Return (X, Y) of the center of cell containing provided text 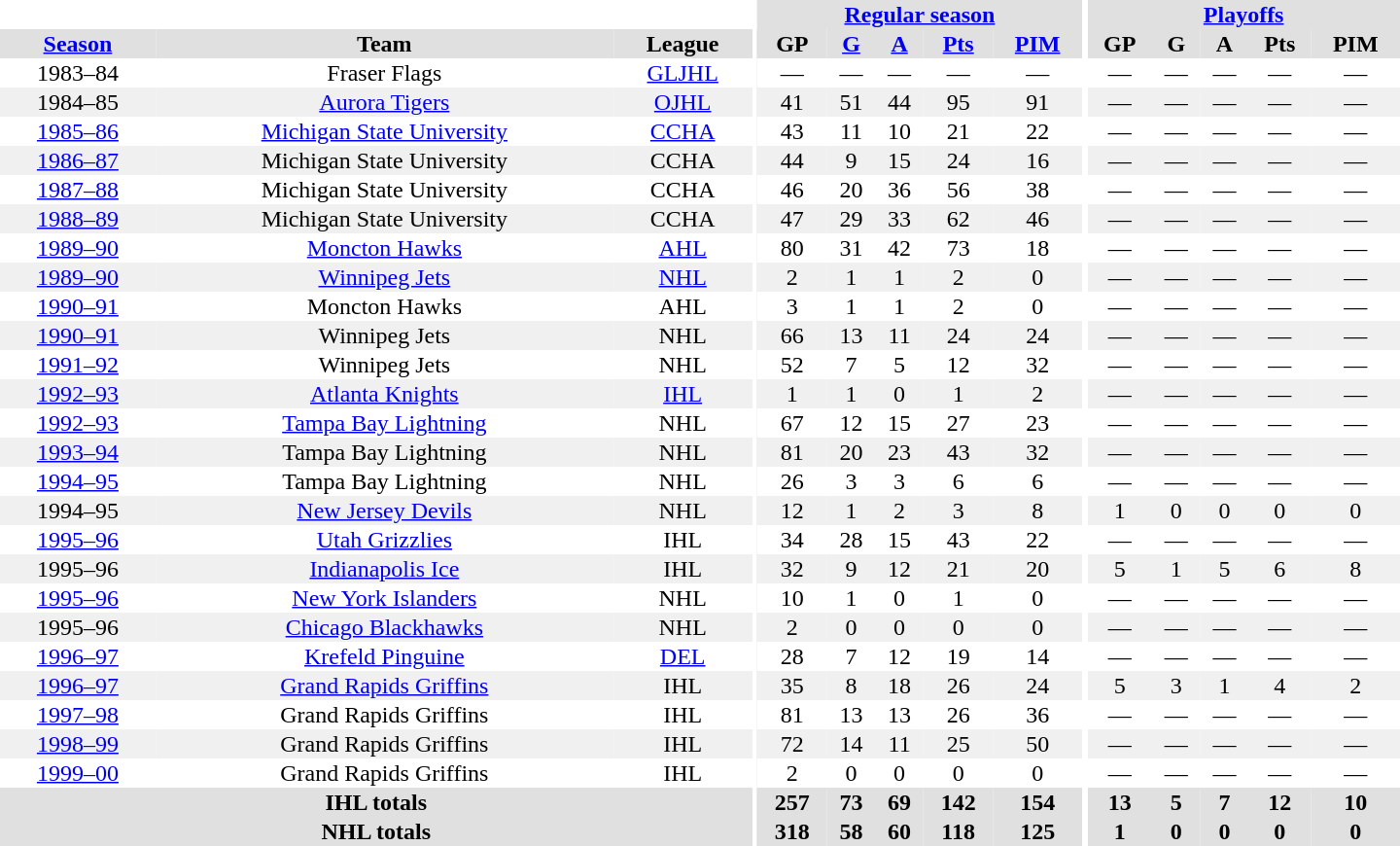
4 (1279, 686)
51 (852, 102)
IHL totals (376, 802)
Aurora Tigers (385, 102)
16 (1038, 160)
GLJHL (682, 73)
Chicago Blackhawks (385, 627)
91 (1038, 102)
1984–85 (78, 102)
1993–94 (78, 452)
66 (792, 335)
125 (1038, 831)
31 (852, 248)
Season (78, 44)
67 (792, 423)
42 (899, 248)
19 (959, 656)
318 (792, 831)
NHL totals (376, 831)
33 (899, 219)
Team (385, 44)
Krefeld Pinguine (385, 656)
27 (959, 423)
60 (899, 831)
62 (959, 219)
35 (792, 686)
52 (792, 365)
95 (959, 102)
Playoffs (1243, 15)
154 (1038, 802)
OJHL (682, 102)
47 (792, 219)
41 (792, 102)
25 (959, 744)
Atlanta Knights (385, 394)
56 (959, 190)
29 (852, 219)
69 (899, 802)
Indianapolis Ice (385, 569)
72 (792, 744)
New Jersey Devils (385, 511)
Regular season (920, 15)
New York Islanders (385, 598)
50 (1038, 744)
Utah Grizzlies (385, 540)
257 (792, 802)
1998–99 (78, 744)
38 (1038, 190)
1999–00 (78, 773)
80 (792, 248)
1986–87 (78, 160)
DEL (682, 656)
34 (792, 540)
1987–88 (78, 190)
1988–89 (78, 219)
Fraser Flags (385, 73)
142 (959, 802)
1985–86 (78, 131)
1983–84 (78, 73)
1997–98 (78, 715)
118 (959, 831)
League (682, 44)
58 (852, 831)
1991–92 (78, 365)
